Capture the cell that displays the provided text and extract its [X, Y] central coordinate. 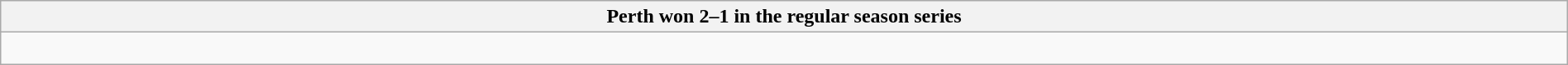
Perth won 2–1 in the regular season series [784, 17]
